Determine the (X, Y) coordinate at the center of the cell enclosing the given text.  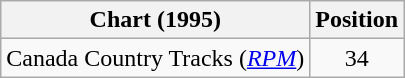
34 (357, 58)
Canada Country Tracks (RPM) (156, 58)
Chart (1995) (156, 20)
Position (357, 20)
